Search for the cell housing the specified text and yield its [X, Y] center coordinate. 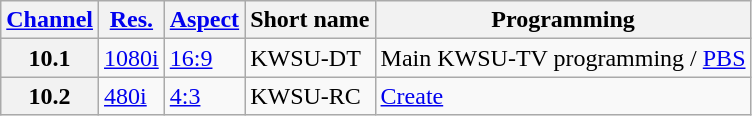
4:3 [204, 96]
Main KWSU-TV programming / PBS [563, 58]
Create [563, 96]
10.2 [50, 96]
10.1 [50, 58]
Channel [50, 20]
480i [132, 96]
Programming [563, 20]
Short name [310, 20]
Res. [132, 20]
16:9 [204, 58]
KWSU-DT [310, 58]
KWSU-RC [310, 96]
Aspect [204, 20]
1080i [132, 58]
